Extract the (X, Y) coordinate from the center of the cell holding the provided text.  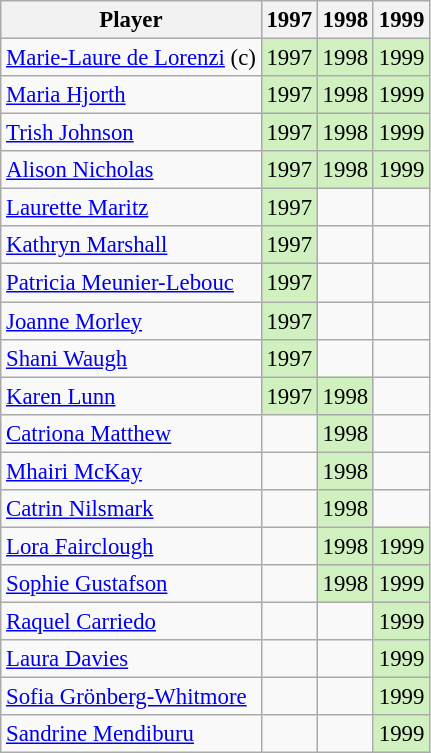
Laurette Maritz (131, 208)
Catriona Matthew (131, 433)
Patricia Meunier-Lebouc (131, 283)
Laura Davies (131, 659)
Maria Hjorth (131, 95)
Mhairi McKay (131, 471)
Joanne Morley (131, 321)
Lora Fairclough (131, 546)
Karen Lunn (131, 396)
Player (131, 20)
Sofia Grönberg-Whitmore (131, 697)
Marie-Laure de Lorenzi (c) (131, 58)
Catrin Nilsmark (131, 509)
Sophie Gustafson (131, 584)
Raquel Carriedo (131, 621)
Shani Waugh (131, 358)
Trish Johnson (131, 133)
Kathryn Marshall (131, 245)
Alison Nicholas (131, 170)
Sandrine Mendiburu (131, 734)
